Extract the [X, Y] coordinate from the center of the cell holding the provided text.  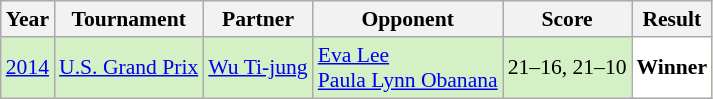
Opponent [408, 19]
2014 [28, 68]
U.S. Grand Prix [128, 68]
Eva Lee Paula Lynn Obanana [408, 68]
Winner [672, 68]
Year [28, 19]
Score [568, 19]
21–16, 21–10 [568, 68]
Result [672, 19]
Partner [258, 19]
Wu Ti-jung [258, 68]
Tournament [128, 19]
